Pinpoint the cell where the given text exists, returning its [X, Y] midpoint coordinate. 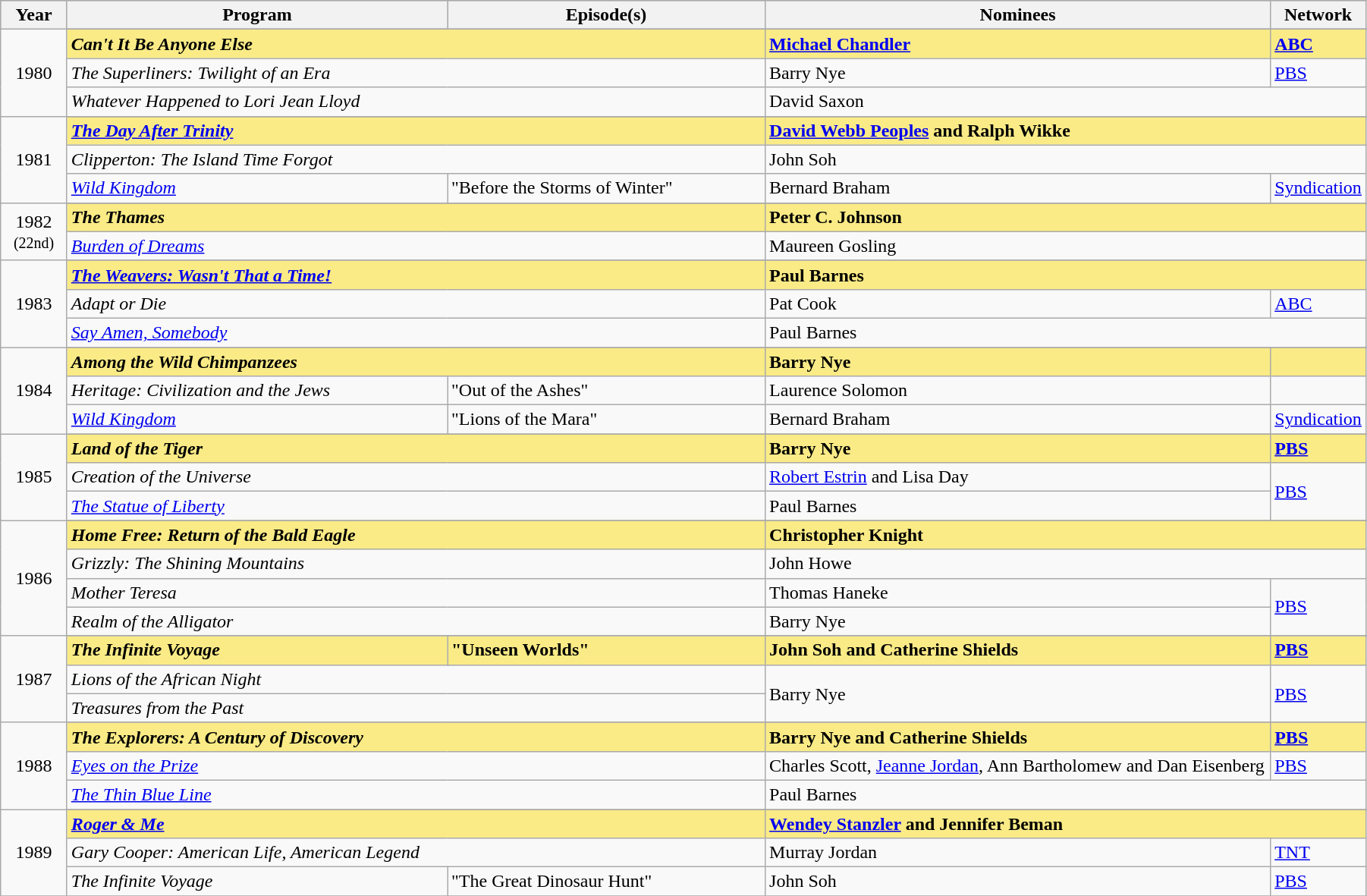
1981 [34, 159]
Nominees [1018, 15]
Network [1318, 15]
Program [256, 15]
The Statue of Liberty [416, 506]
1987 [34, 679]
Barry Nye and Catherine Shields [1018, 737]
Creation of the Universe [416, 477]
1980 [34, 73]
John Soh and Catherine Shields [1018, 650]
Episode(s) [607, 15]
1982(22nd) [34, 231]
"The Great Dinosaur Hunt" [607, 882]
The Thames [416, 217]
The Explorers: A Century of Discovery [416, 737]
Gary Cooper: American Life, American Legend [416, 853]
Adapt or Die [416, 303]
"Out of the Ashes" [607, 391]
David Saxon [1066, 102]
1983 [34, 303]
"Unseen Worlds" [607, 650]
1989 [34, 852]
1988 [34, 766]
Clipperton: The Island Time Forgot [416, 159]
Christopher Knight [1066, 535]
Burden of Dreams [416, 246]
Treasures from the Past [416, 708]
Robert Estrin and Lisa Day [1018, 477]
David Webb Peoples and Ralph Wikke [1066, 130]
Lions of the African Night [416, 679]
1984 [34, 391]
Can't It Be Anyone Else [416, 44]
Among the Wild Chimpanzees [416, 362]
"Lions of the Mara" [607, 420]
"Before the Storms of Winter" [607, 188]
The Weavers: Wasn't That a Time! [416, 275]
1985 [34, 477]
Grizzly: The Shining Mountains [416, 564]
Realm of the Alligator [416, 621]
Pat Cook [1018, 303]
Whatever Happened to Lori Jean Lloyd [416, 102]
Peter C. Johnson [1066, 217]
Charles Scott, Jeanne Jordan, Ann Bartholomew and Dan Eisenberg [1018, 766]
Mother Teresa [416, 593]
John Howe [1066, 564]
Land of the Tiger [416, 448]
Heritage: Civilization and the Jews [256, 391]
TNT [1318, 853]
Roger & Me [416, 823]
Say Amen, Somebody [416, 332]
The Day After Trinity [416, 130]
Laurence Solomon [1018, 391]
The Superliners: Twilight of an Era [416, 73]
The Thin Blue Line [416, 794]
Eyes on the Prize [416, 766]
Home Free: Return of the Bald Eagle [416, 535]
Year [34, 15]
1986 [34, 578]
Murray Jordan [1018, 853]
Maureen Gosling [1066, 246]
Wendey Stanzler and Jennifer Beman [1066, 823]
Michael Chandler [1018, 44]
Thomas Haneke [1018, 593]
